Identify which cell holds the provided text, then report its (X, Y) central coordinate. 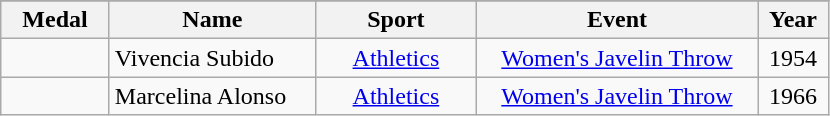
1954 (794, 58)
Sport (396, 20)
Name (212, 20)
Event (616, 20)
Medal (56, 20)
1966 (794, 96)
Marcelina Alonso (212, 96)
Year (794, 20)
Vivencia Subido (212, 58)
